Locate the cell with the specified text and output its (x, y) center coordinate. 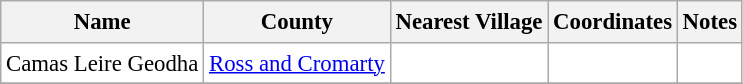
Camas Leire Geodha (102, 62)
Nearest Village (469, 22)
County (298, 22)
Ross and Cromarty (298, 62)
Notes (710, 22)
Coordinates (613, 22)
Name (102, 22)
